Return (X, Y) of the center of cell containing provided text 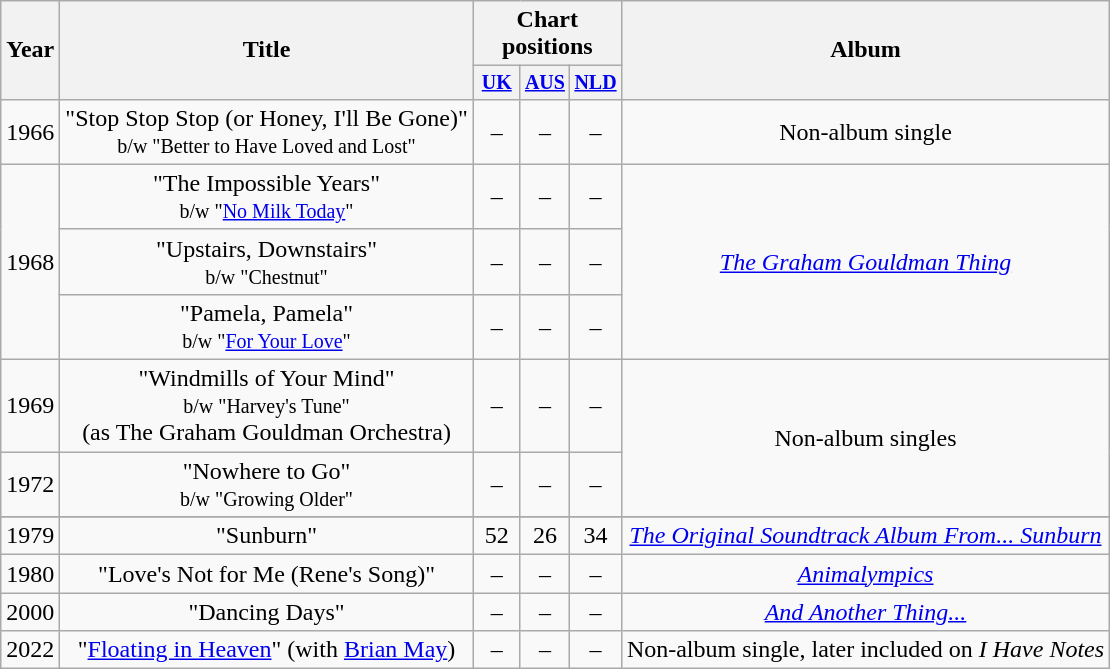
Chart positions (547, 34)
And Another Thing... (865, 612)
34 (596, 536)
1979 (30, 536)
2022 (30, 650)
Non-album single, later included on I Have Notes (865, 650)
"Sunburn" (266, 536)
Album (865, 50)
UK (496, 82)
52 (496, 536)
2000 (30, 612)
The Original Soundtrack Album From... Sunburn (865, 536)
"Love's Not for Me (Rene's Song)" (266, 574)
Animalympics (865, 574)
1968 (30, 262)
"Stop Stop Stop (or Honey, I'll Be Gone)" b/w "Better to Have Loved and Lost" (266, 132)
"Dancing Days" (266, 612)
1972 (30, 484)
"Nowhere to Go" b/w "Growing Older" (266, 484)
Title (266, 50)
"Windmills of Your Mind" b/w "Harvey's Tune"(as The Graham Gouldman Orchestra) (266, 406)
"Pamela, Pamela" b/w "For Your Love" (266, 326)
Non-album singles (865, 438)
Non-album single (865, 132)
1966 (30, 132)
The Graham Gouldman Thing (865, 262)
1980 (30, 574)
1969 (30, 406)
NLD (596, 82)
Year (30, 50)
"The Impossible Years" b/w "No Milk Today" (266, 196)
"Floating in Heaven" (with Brian May) (266, 650)
26 (544, 536)
"Upstairs, Downstairs" b/w "Chestnut" (266, 262)
AUS (544, 82)
